Search for the cell housing the specified text and yield its [x, y] center coordinate. 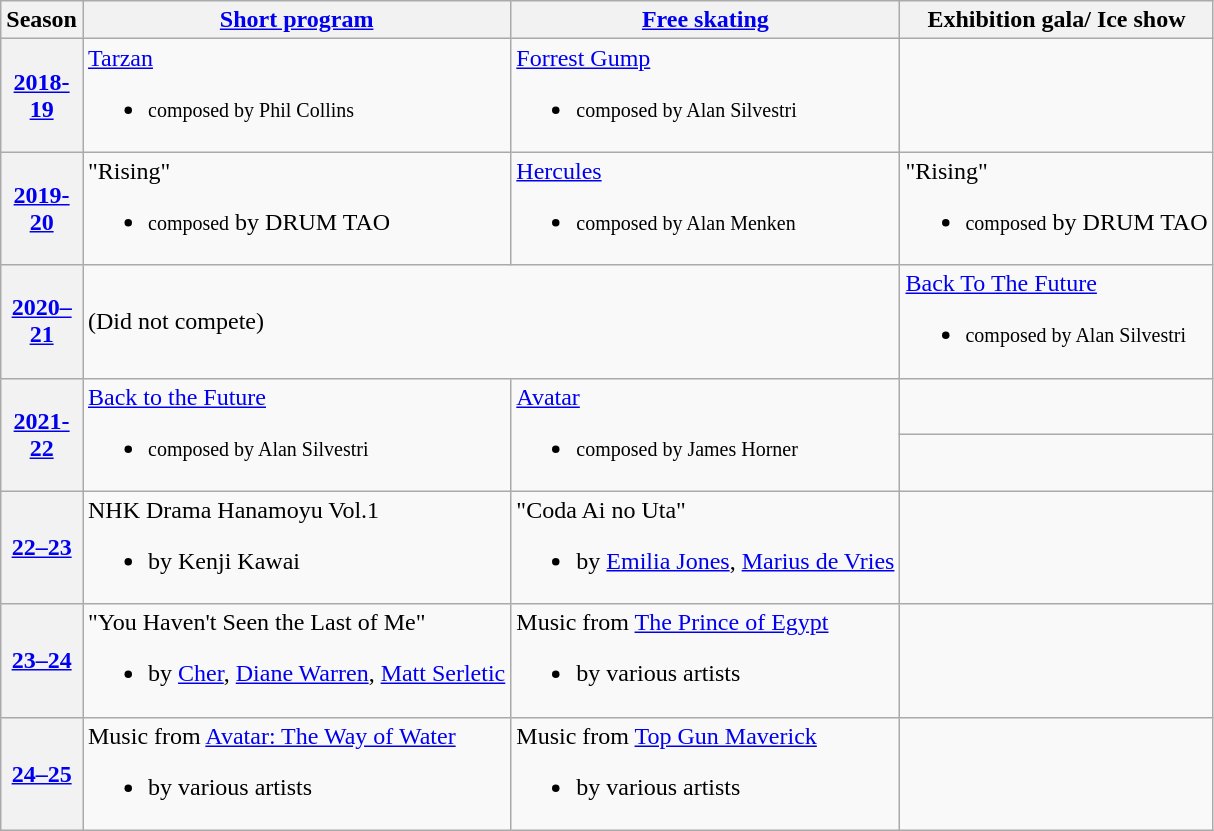
Music from Avatar: The Way of Waterby various artists [296, 774]
24–25 [42, 774]
Free skating [706, 20]
Tarzancomposed by Phil Collins [296, 96]
2019-20 [42, 208]
(Did not compete) [490, 322]
Music from Top Gun Maverickby various artists [706, 774]
Back to the Futurecomposed by Alan Silvestri [296, 434]
NHK Drama Hanamoyu Vol.1by Kenji Kawai [296, 548]
Back To The Futurecomposed by Alan Silvestri [1056, 322]
Short program [296, 20]
Avatarcomposed by James Horner [706, 434]
Season [42, 20]
Exhibition gala/ Ice show [1056, 20]
"You Haven't Seen the Last of Me"by Cher, Diane Warren, Matt Serletic [296, 660]
Music from The Prince of Egyptby various artists [706, 660]
Forrest Gumpcomposed by Alan Silvestri [706, 96]
2020–21 [42, 322]
"Coda Ai no Uta"by Emilia Jones, Marius de Vries [706, 548]
2018-19 [42, 96]
2021-22 [42, 434]
Herculescomposed by Alan Menken [706, 208]
23–24 [42, 660]
22–23 [42, 548]
